For the text-containing cell, return its midpoint in [X, Y] coordinate format. 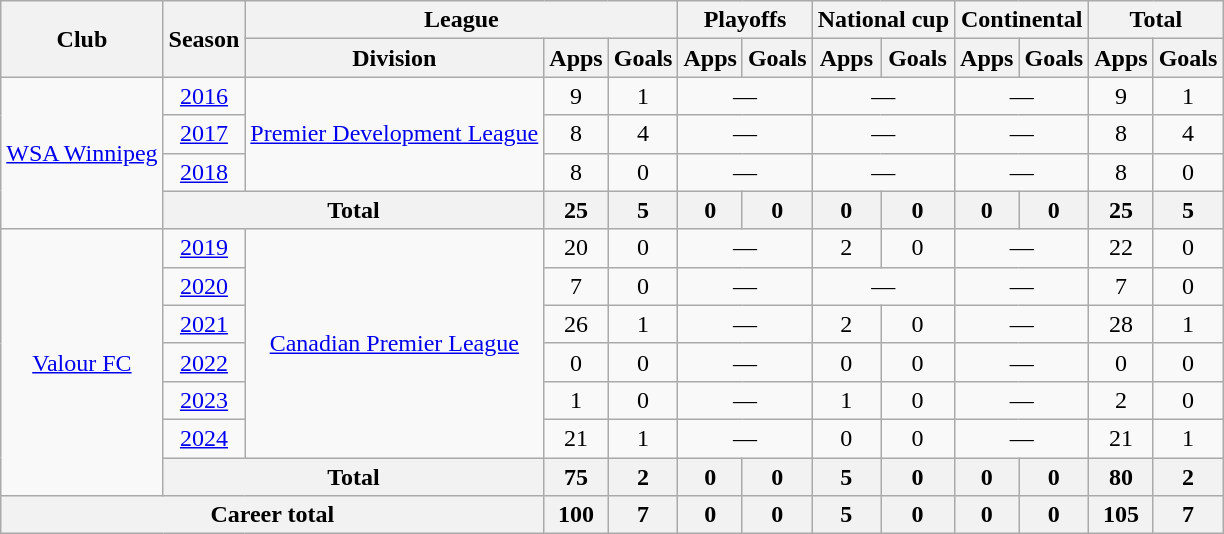
WSA Winnipeg [82, 153]
Premier Development League [394, 134]
Continental [1022, 20]
2018 [204, 172]
80 [1121, 477]
Career total [272, 515]
75 [576, 477]
100 [576, 515]
League [462, 20]
2020 [204, 286]
Canadian Premier League [394, 343]
2024 [204, 438]
22 [1121, 248]
2016 [204, 96]
2021 [204, 324]
Season [204, 39]
Valour FC [82, 362]
26 [576, 324]
28 [1121, 324]
2022 [204, 362]
Division [394, 58]
2019 [204, 248]
2017 [204, 134]
20 [576, 248]
2023 [204, 400]
105 [1121, 515]
Club [82, 39]
Playoffs [745, 20]
National cup [883, 20]
